Pinpoint the cell where the given text exists, returning its [x, y] midpoint coordinate. 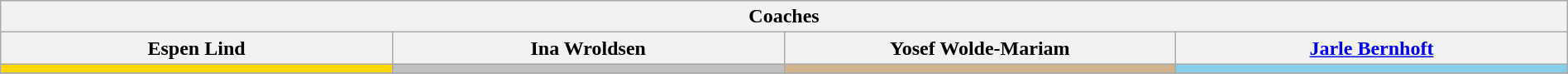
Jarle Bernhoft [1372, 48]
Ina Wroldsen [588, 48]
Coaches [784, 17]
Espen Lind [197, 48]
Yosef Wolde-Mariam [980, 48]
